Return the (X, Y) coordinate for the center point of the cell that contains the specified text.  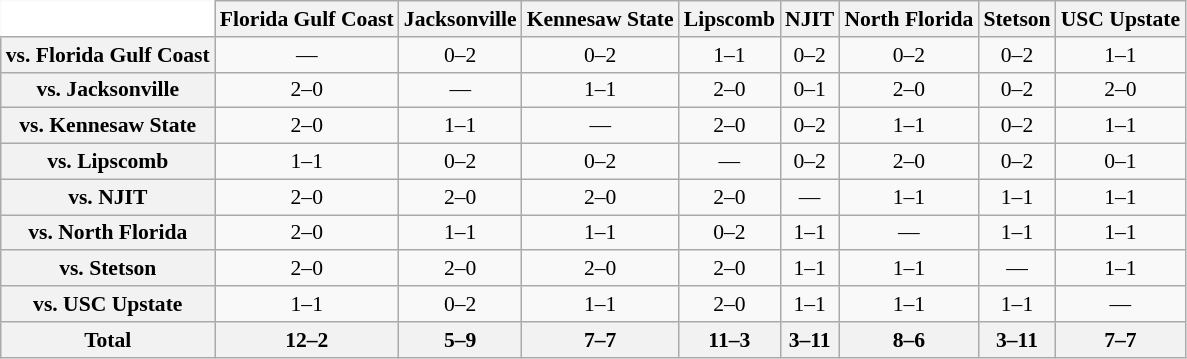
vs. Florida Gulf Coast (108, 55)
8–6 (908, 340)
Kennesaw State (600, 19)
11–3 (730, 340)
5–9 (460, 340)
Stetson (1016, 19)
Florida Gulf Coast (307, 19)
vs. Kennesaw State (108, 126)
vs. USC Upstate (108, 304)
vs. Jacksonville (108, 90)
12–2 (307, 340)
vs. North Florida (108, 233)
Lipscomb (730, 19)
USC Upstate (1120, 19)
NJIT (810, 19)
vs. Stetson (108, 269)
Jacksonville (460, 19)
vs. Lipscomb (108, 162)
North Florida (908, 19)
Total (108, 340)
vs. NJIT (108, 197)
